Scan for the cell matching the given text and deliver its (x, y) coordinate at center. 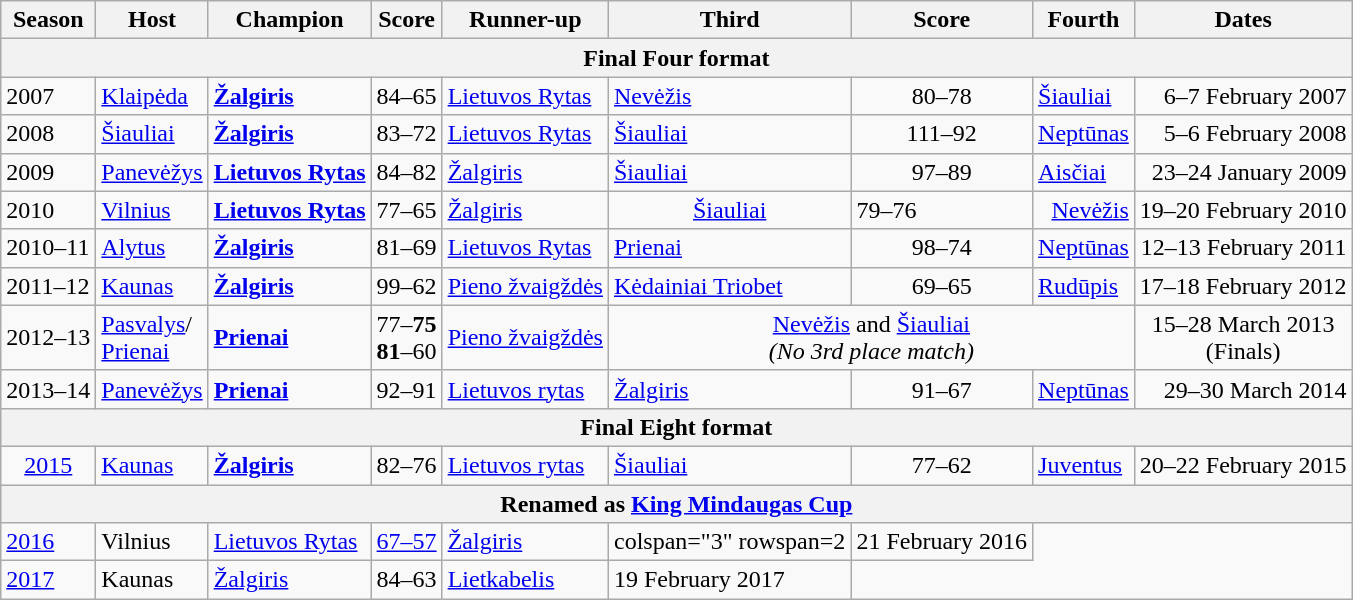
Nevėžis and Šiauliai(No 3rd place match) (871, 338)
Pasvalys/Prienai (152, 338)
Lietkabelis (525, 580)
Alytus (152, 248)
20–22 February 2015 (1243, 465)
Juventus (1084, 465)
21 February 2016 (942, 542)
2009 (48, 172)
Renamed as King Mindaugas Cup (676, 503)
17–18 February 2012 (1243, 286)
Season (48, 20)
97–89 (942, 172)
Third (729, 20)
2012–13 (48, 338)
2008 (48, 134)
84–63 (406, 580)
2010–11 (48, 248)
83–72 (406, 134)
Runner-up (525, 20)
69–65 (942, 286)
Rudūpis (1084, 286)
12–13 February 2011 (1243, 248)
92–91 (406, 389)
23–24 January 2009 (1243, 172)
77–7581–60 (406, 338)
Fourth (1084, 20)
79–76 (942, 210)
29–30 March 2014 (1243, 389)
Champion (290, 20)
Klaipėda (152, 96)
80–78 (942, 96)
Final Four format (676, 58)
19–20 February 2010 (1243, 210)
Host (152, 20)
67–57 (406, 542)
colspan="3" rowspan=2 (729, 542)
81–69 (406, 248)
19 February 2017 (729, 580)
111–92 (942, 134)
2011–12 (48, 286)
77–62 (942, 465)
2013–14 (48, 389)
91–67 (942, 389)
2017 (48, 580)
99–62 (406, 286)
98–74 (942, 248)
Final Eight format (676, 427)
Aisčiai (1084, 172)
2016 (48, 542)
6–7 February 2007 (1243, 96)
77–65 (406, 210)
5–6 February 2008 (1243, 134)
2010 (48, 210)
15–28 March 2013(Finals) (1243, 338)
84–82 (406, 172)
82–76 (406, 465)
84–65 (406, 96)
Dates (1243, 20)
Kėdainiai Triobet (729, 286)
2007 (48, 96)
2015 (48, 465)
